Provide the [X, Y] coordinate of the cell's center where the given text is located.  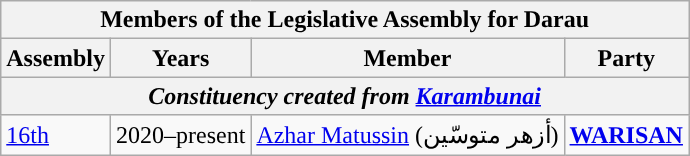
Member [408, 58]
Assembly [56, 58]
Party [626, 58]
Azhar Matussin (أزهر متوسّين) [408, 135]
2020–present [180, 135]
WARISAN [626, 135]
Constituency created from Karambunai [345, 96]
Members of the Legislative Assembly for Darau [345, 20]
Years [180, 58]
16th [56, 135]
